Locate the cell with the specified text and output its (x, y) center coordinate. 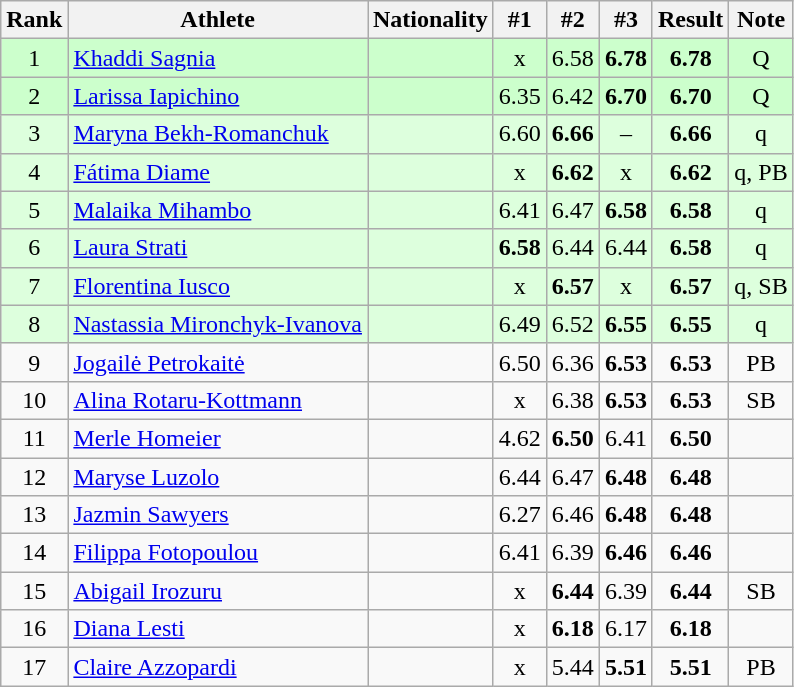
Merle Homeier (218, 438)
6.38 (572, 400)
4.62 (520, 438)
13 (34, 515)
15 (34, 591)
4 (34, 172)
Maryse Luzolo (218, 477)
6.60 (520, 134)
– (626, 134)
9 (34, 362)
Florentina Iusco (218, 286)
Abigail Irozuru (218, 591)
2 (34, 96)
Diana Lesti (218, 629)
Nationality (431, 20)
Fátima Diame (218, 172)
Larissa Iapichino (218, 96)
11 (34, 438)
12 (34, 477)
Khaddi Sagnia (218, 58)
16 (34, 629)
6.27 (520, 515)
q, SB (761, 286)
Filippa Fotopoulou (218, 553)
Maryna Bekh-Romanchuk (218, 134)
6.49 (520, 324)
Note (761, 20)
3 (34, 134)
#2 (572, 20)
10 (34, 400)
5 (34, 210)
14 (34, 553)
6.35 (520, 96)
Nastassia Mironchyk-Ivanova (218, 324)
Claire Azzopardi (218, 667)
17 (34, 667)
6.52 (572, 324)
7 (34, 286)
Malaika Mihambo (218, 210)
Result (690, 20)
#1 (520, 20)
Jogailė Petrokaitė (218, 362)
Jazmin Sawyers (218, 515)
6.17 (626, 629)
6.36 (572, 362)
Athlete (218, 20)
1 (34, 58)
Laura Strati (218, 248)
Alina Rotaru-Kottmann (218, 400)
q, PB (761, 172)
6 (34, 248)
Rank (34, 20)
5.44 (572, 667)
#3 (626, 20)
8 (34, 324)
6.42 (572, 96)
